Pinpoint the cell where the given text exists, returning its [X, Y] midpoint coordinate. 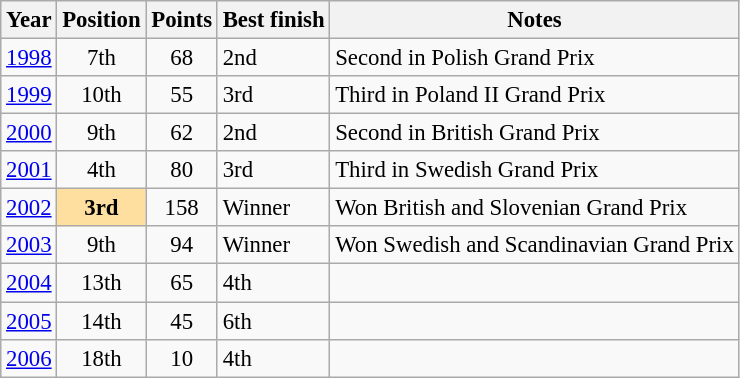
Won Swedish and Scandinavian Grand Prix [534, 245]
7th [102, 58]
10 [182, 358]
80 [182, 170]
14th [102, 321]
65 [182, 283]
45 [182, 321]
6th [273, 321]
Best finish [273, 20]
Year [29, 20]
94 [182, 245]
Second in British Grand Prix [534, 133]
2003 [29, 245]
Third in Poland II Grand Prix [534, 95]
2005 [29, 321]
Won British and Slovenian Grand Prix [534, 208]
62 [182, 133]
2002 [29, 208]
2004 [29, 283]
2006 [29, 358]
158 [182, 208]
13th [102, 283]
2000 [29, 133]
Position [102, 20]
Second in Polish Grand Prix [534, 58]
10th [102, 95]
55 [182, 95]
1999 [29, 95]
2001 [29, 170]
Points [182, 20]
Notes [534, 20]
Third in Swedish Grand Prix [534, 170]
68 [182, 58]
1998 [29, 58]
18th [102, 358]
